Identify which cell holds the provided text, then report its (X, Y) central coordinate. 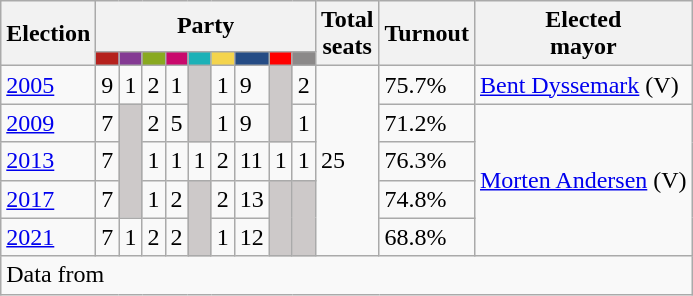
Election (48, 34)
11 (252, 161)
76.3% (427, 161)
74.8% (427, 199)
71.2% (427, 123)
Turnout (427, 34)
Morten Andersen (V) (583, 180)
68.8% (427, 237)
Party (206, 26)
5 (176, 123)
13 (252, 199)
2009 (48, 123)
Electedmayor (583, 34)
Data from (346, 275)
2013 (48, 161)
Bent Dyssemark (V) (583, 85)
12 (252, 237)
2021 (48, 237)
2017 (48, 199)
2005 (48, 85)
25 (347, 161)
75.7% (427, 85)
Totalseats (347, 34)
